Capture the cell that displays the provided text and extract its [X, Y] central coordinate. 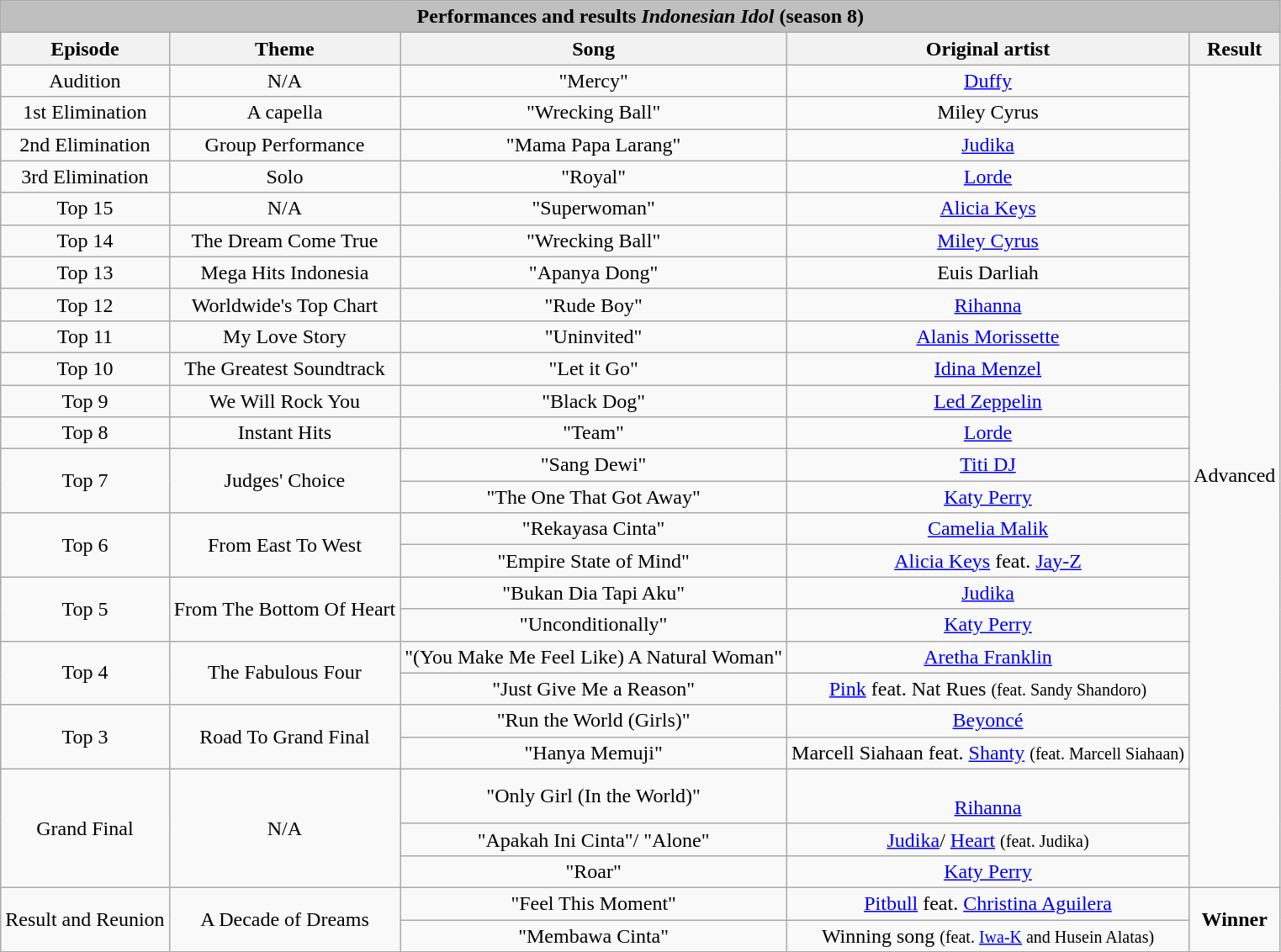
Judika/ Heart (feat. Judika) [988, 839]
Pitbull feat. Christina Aguilera [988, 903]
"Black Dog" [594, 401]
Performances and results Indonesian Idol (season 8) [641, 17]
"Just Give Me a Reason" [594, 689]
Duffy [988, 81]
The Fabulous Four [284, 673]
Top 13 [85, 272]
Titi DJ [988, 465]
"Rekayasa Cinta" [594, 529]
Beyoncé [988, 721]
1st Elimination [85, 113]
"Mercy" [594, 81]
"Rude Boy" [594, 304]
Worldwide's Top Chart [284, 304]
2nd Elimination [85, 145]
The Dream Come True [284, 241]
Theme [284, 49]
"Uninvited" [594, 336]
"Let it Go" [594, 368]
Mega Hits Indonesia [284, 272]
"Roar" [594, 871]
Original artist [988, 49]
Top 11 [85, 336]
"Only Girl (In the World)" [594, 796]
We Will Rock You [284, 401]
Top 15 [85, 209]
Euis Darliah [988, 272]
Top 6 [85, 545]
From The Bottom Of Heart [284, 609]
A capella [284, 113]
Top 14 [85, 241]
Result [1235, 49]
Solo [284, 177]
"Bukan Dia Tapi Aku" [594, 593]
"The One That Got Away" [594, 497]
3rd Elimination [85, 177]
Group Performance [284, 145]
"Feel This Moment" [594, 903]
Alicia Keys [988, 209]
Audition [85, 81]
Marcell Siahaan feat. Shanty (feat. Marcell Siahaan) [988, 753]
"Royal" [594, 177]
Instant Hits [284, 433]
Alanis Morissette [988, 336]
Camelia Malik [988, 529]
"Team" [594, 433]
"(You Make Me Feel Like) A Natural Woman" [594, 657]
From East To West [284, 545]
"Apakah Ini Cinta"/ "Alone" [594, 839]
Top 7 [85, 481]
Top 3 [85, 737]
"Membawa Cinta" [594, 936]
"Mama Papa Larang" [594, 145]
Top 4 [85, 673]
Led Zeppelin [988, 401]
Top 5 [85, 609]
"Unconditionally" [594, 625]
"Apanya Dong" [594, 272]
Advanced [1235, 476]
Top 9 [85, 401]
Aretha Franklin [988, 657]
Judges' Choice [284, 481]
Song [594, 49]
Idina Menzel [988, 368]
Top 8 [85, 433]
The Greatest Soundtrack [284, 368]
"Sang Dewi" [594, 465]
"Empire State of Mind" [594, 561]
Result and Reunion [85, 919]
Pink feat. Nat Rues (feat. Sandy Shandoro) [988, 689]
Road To Grand Final [284, 737]
"Run the World (Girls)" [594, 721]
Winner [1235, 919]
"Hanya Memuji" [594, 753]
My Love Story [284, 336]
Episode [85, 49]
A Decade of Dreams [284, 919]
Top 12 [85, 304]
Grand Final [85, 828]
"Superwoman" [594, 209]
Winning song (feat. Iwa-K and Husein Alatas) [988, 936]
Alicia Keys feat. Jay-Z [988, 561]
Top 10 [85, 368]
